From the cell containing the given text, extract its center point as (x, y) coordinate. 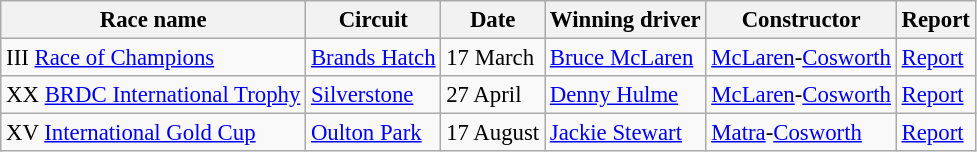
Denny Hulme (624, 95)
Constructor (801, 20)
Race name (154, 20)
Bruce McLaren (624, 58)
17 August (493, 133)
XX BRDC International Trophy (154, 95)
Brands Hatch (374, 58)
Matra-Cosworth (801, 133)
Oulton Park (374, 133)
Date (493, 20)
17 March (493, 58)
Winning driver (624, 20)
Circuit (374, 20)
Silverstone (374, 95)
27 April (493, 95)
III Race of Champions (154, 58)
XV International Gold Cup (154, 133)
Jackie Stewart (624, 133)
